For the text-containing cell, return its midpoint in (X, Y) coordinate format. 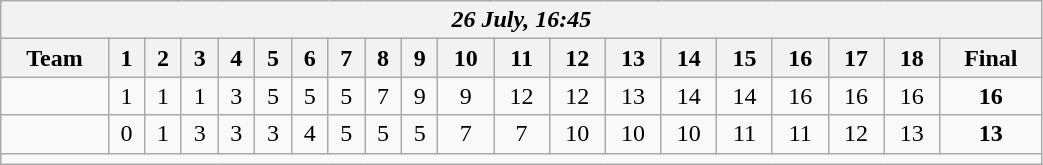
26 July, 16:45 (522, 20)
15 (745, 58)
18 (912, 58)
0 (126, 134)
2 (164, 58)
Final (991, 58)
Team (54, 58)
8 (384, 58)
17 (856, 58)
6 (310, 58)
